Output the [x, y] coordinate of the center of the cell containing the given text.  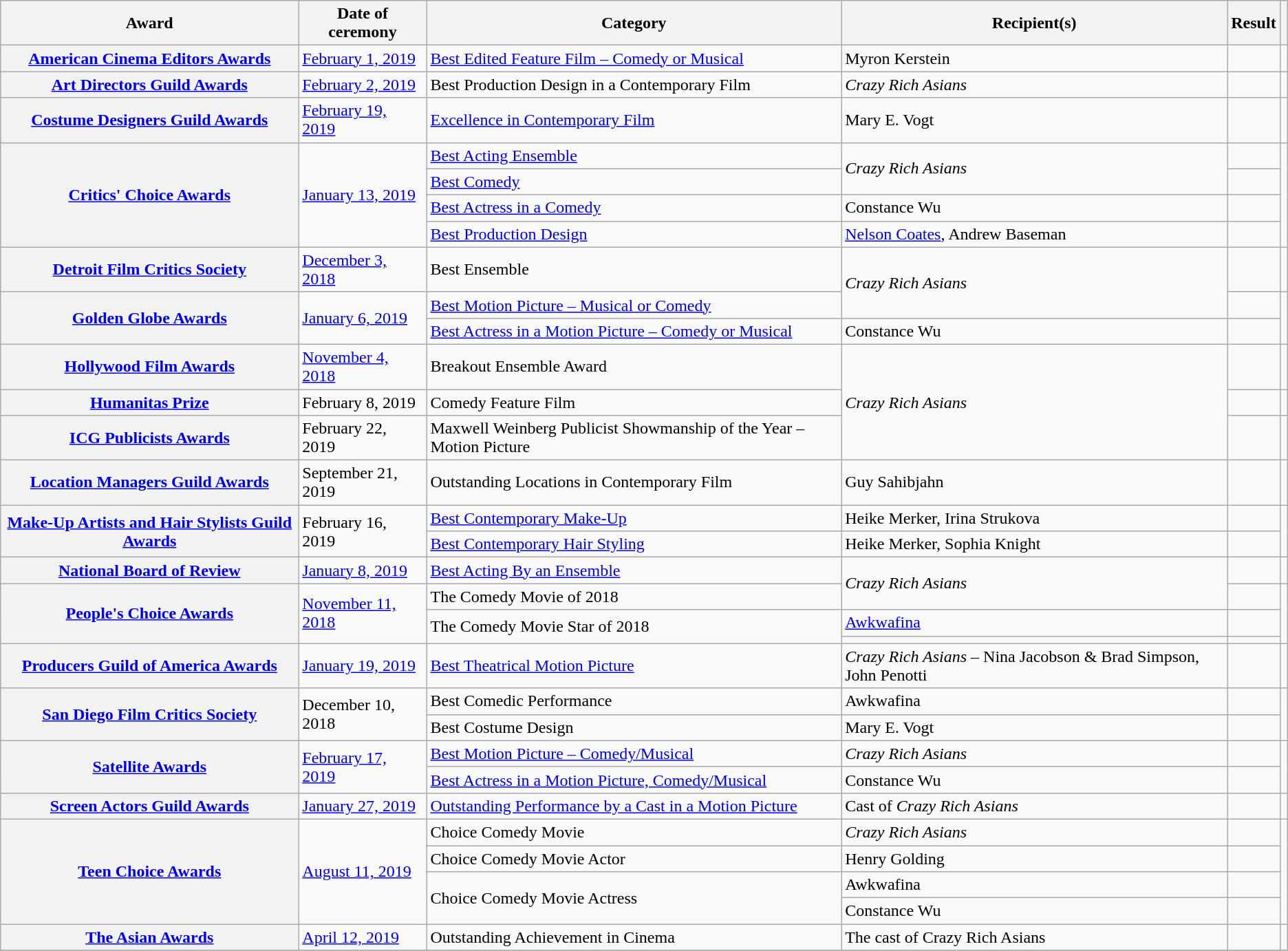
Choice Comedy Movie Actor [634, 858]
February 1, 2019 [363, 58]
February 8, 2019 [363, 403]
January 6, 2019 [363, 318]
Heike Merker, Sophia Knight [1035, 544]
National Board of Review [150, 570]
Best Motion Picture – Comedy/Musical [634, 754]
Result [1254, 23]
People's Choice Awards [150, 614]
Best Contemporary Hair Styling [634, 544]
Best Production Design in a Contemporary Film [634, 85]
Choice Comedy Movie Actress [634, 898]
November 11, 2018 [363, 614]
Best Contemporary Make-Up [634, 518]
Heike Merker, Irina Strukova [1035, 518]
Best Ensemble [634, 270]
Teen Choice Awards [150, 871]
Screen Actors Guild Awards [150, 806]
The Comedy Movie Star of 2018 [634, 626]
The Comedy Movie of 2018 [634, 597]
Guy Sahibjahn [1035, 483]
Choice Comedy Movie [634, 832]
Outstanding Locations in Contemporary Film [634, 483]
Best Costume Design [634, 727]
Nelson Coates, Andrew Baseman [1035, 234]
The cast of Crazy Rich Asians [1035, 937]
Best Actress in a Motion Picture, Comedy/Musical [634, 780]
February 16, 2019 [363, 531]
January 27, 2019 [363, 806]
Location Managers Guild Awards [150, 483]
Best Production Design [634, 234]
Outstanding Achievement in Cinema [634, 937]
Best Acting Ensemble [634, 156]
December 3, 2018 [363, 270]
January 8, 2019 [363, 570]
American Cinema Editors Awards [150, 58]
Costume Designers Guild Awards [150, 120]
Outstanding Performance by a Cast in a Motion Picture [634, 806]
Myron Kerstein [1035, 58]
Best Theatrical Motion Picture [634, 666]
Date of ceremony [363, 23]
January 13, 2019 [363, 195]
August 11, 2019 [363, 871]
Recipient(s) [1035, 23]
San Diego Film Critics Society [150, 714]
April 12, 2019 [363, 937]
Make-Up Artists and Hair Stylists Guild Awards [150, 531]
ICG Publicists Awards [150, 438]
Crazy Rich Asians – Nina Jacobson & Brad Simpson, John Penotti [1035, 666]
Best Edited Feature Film – Comedy or Musical [634, 58]
November 4, 2018 [363, 366]
Golden Globe Awards [150, 318]
Best Actress in a Comedy [634, 208]
Satellite Awards [150, 767]
Detroit Film Critics Society [150, 270]
The Asian Awards [150, 937]
February 17, 2019 [363, 767]
Producers Guild of America Awards [150, 666]
Maxwell Weinberg Publicist Showmanship of the Year – Motion Picture [634, 438]
Humanitas Prize [150, 403]
Award [150, 23]
Cast of Crazy Rich Asians [1035, 806]
Best Comedy [634, 182]
September 21, 2019 [363, 483]
Hollywood Film Awards [150, 366]
February 2, 2019 [363, 85]
February 19, 2019 [363, 120]
Best Motion Picture – Musical or Comedy [634, 305]
Best Comedic Performance [634, 701]
January 19, 2019 [363, 666]
Category [634, 23]
Best Acting By an Ensemble [634, 570]
Excellence in Contemporary Film [634, 120]
February 22, 2019 [363, 438]
Critics' Choice Awards [150, 195]
December 10, 2018 [363, 714]
Comedy Feature Film [634, 403]
Best Actress in a Motion Picture – Comedy or Musical [634, 331]
Henry Golding [1035, 858]
Breakout Ensemble Award [634, 366]
Art Directors Guild Awards [150, 85]
